Identify which cell holds the provided text, then report its [x, y] central coordinate. 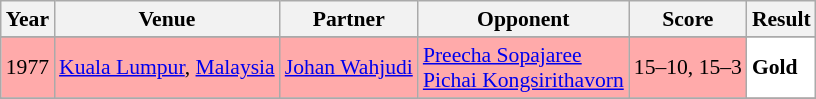
Gold [782, 68]
Partner [349, 19]
Year [28, 19]
Preecha Sopajaree Pichai Kongsirithavorn [524, 68]
Johan Wahjudi [349, 68]
Score [688, 19]
Opponent [524, 19]
Kuala Lumpur, Malaysia [167, 68]
15–10, 15–3 [688, 68]
Venue [167, 19]
1977 [28, 68]
Result [782, 19]
